Search for the cell housing the specified text and yield its (X, Y) center coordinate. 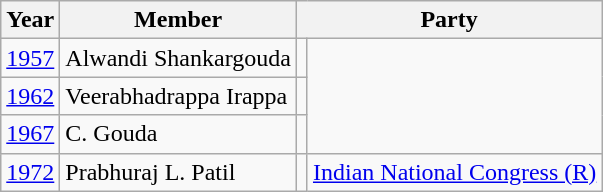
1962 (30, 96)
Prabhuraj L. Patil (178, 172)
Party (448, 20)
C. Gouda (178, 134)
1967 (30, 134)
Member (178, 20)
Veerabhadrappa Irappa (178, 96)
Year (30, 20)
Indian National Congress (R) (454, 172)
1972 (30, 172)
1957 (30, 58)
Alwandi Shankargouda (178, 58)
